Provide the [x, y] coordinate of the cell's center where the given text is located.  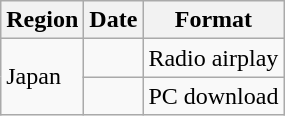
Region [42, 20]
Format [214, 20]
PC download [214, 96]
Japan [42, 77]
Date [114, 20]
Radio airplay [214, 58]
